Pinpoint the cell where the given text exists, returning its [x, y] midpoint coordinate. 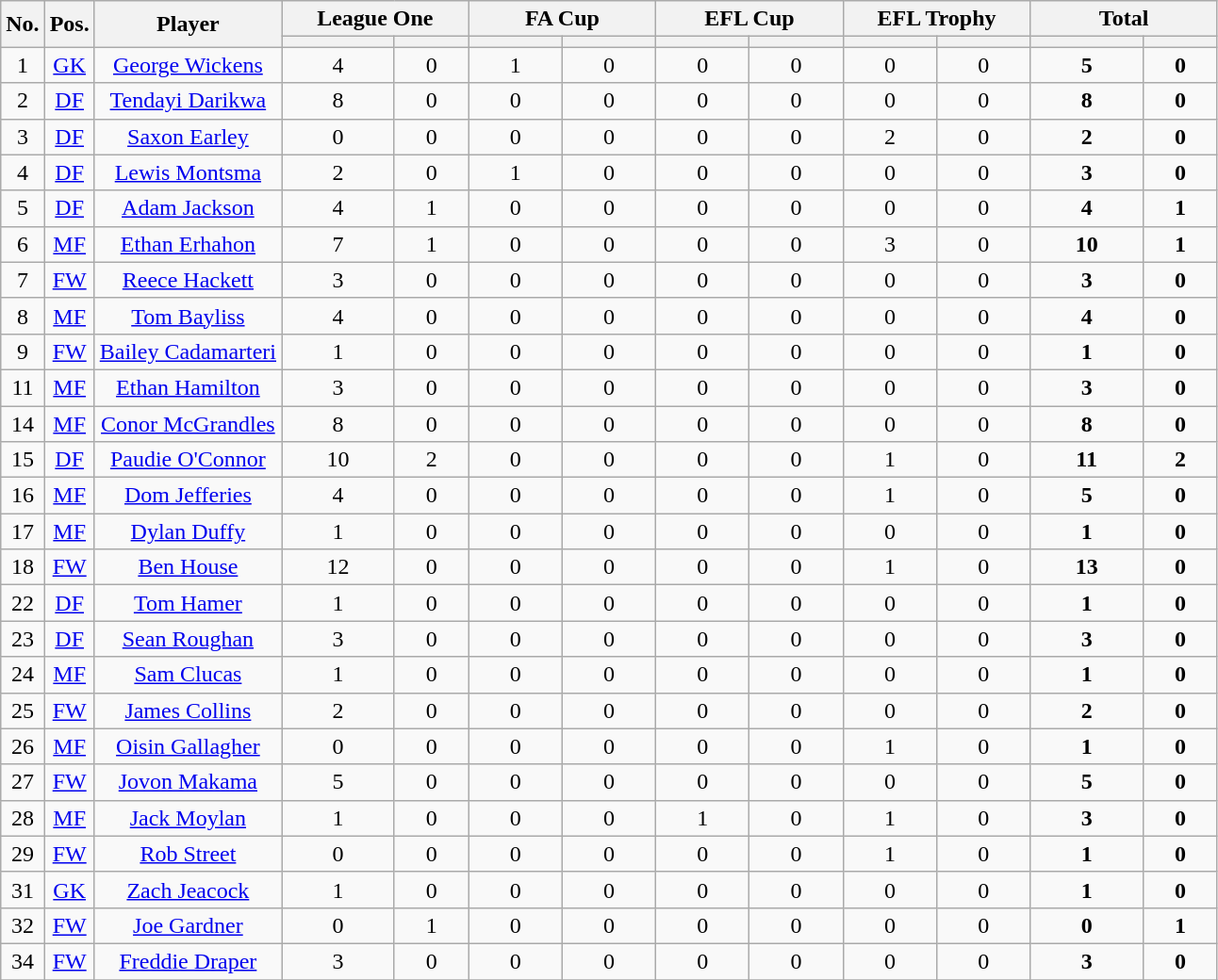
Tom Hamer [188, 603]
Ethan Erhahon [188, 244]
23 [23, 639]
12 [338, 567]
27 [23, 782]
Sam Clucas [188, 675]
EFL Trophy [937, 19]
Jack Moylan [188, 818]
9 [23, 351]
Jovon Makama [188, 782]
Saxon Earley [188, 137]
Paudie O'Connor [188, 460]
Freddie Draper [188, 961]
James Collins [188, 710]
22 [23, 603]
George Wickens [188, 65]
Total [1124, 19]
14 [23, 423]
Lewis Montsma [188, 172]
Player [188, 24]
16 [23, 496]
Rob Street [188, 854]
25 [23, 710]
Sean Roughan [188, 639]
15 [23, 460]
Dom Jefferies [188, 496]
6 [23, 244]
Pos. [70, 24]
34 [23, 961]
Ben House [188, 567]
Bailey Cadamarteri [188, 351]
No. [23, 24]
Joe Gardner [188, 925]
Reece Hackett [188, 280]
26 [23, 746]
EFL Cup [750, 19]
28 [23, 818]
31 [23, 890]
Dylan Duffy [188, 531]
Conor McGrandles [188, 423]
FA Cup [562, 19]
18 [23, 567]
Tom Bayliss [188, 316]
29 [23, 854]
Adam Jackson [188, 208]
24 [23, 675]
13 [1087, 567]
32 [23, 925]
League One [375, 19]
Zach Jeacock [188, 890]
17 [23, 531]
Tendayi Darikwa [188, 101]
Oisin Gallagher [188, 746]
Ethan Hamilton [188, 387]
